Locate the cell with the specified text and output its [X, Y] center coordinate. 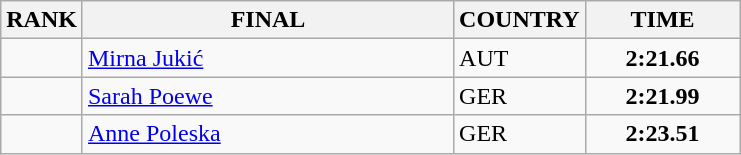
2:21.99 [662, 96]
AUT [520, 58]
FINAL [268, 20]
TIME [662, 20]
Mirna Jukić [268, 58]
2:23.51 [662, 134]
RANK [42, 20]
Sarah Poewe [268, 96]
COUNTRY [520, 20]
2:21.66 [662, 58]
Anne Poleska [268, 134]
